Pinpoint the cell where the given text exists, returning its (x, y) midpoint coordinate. 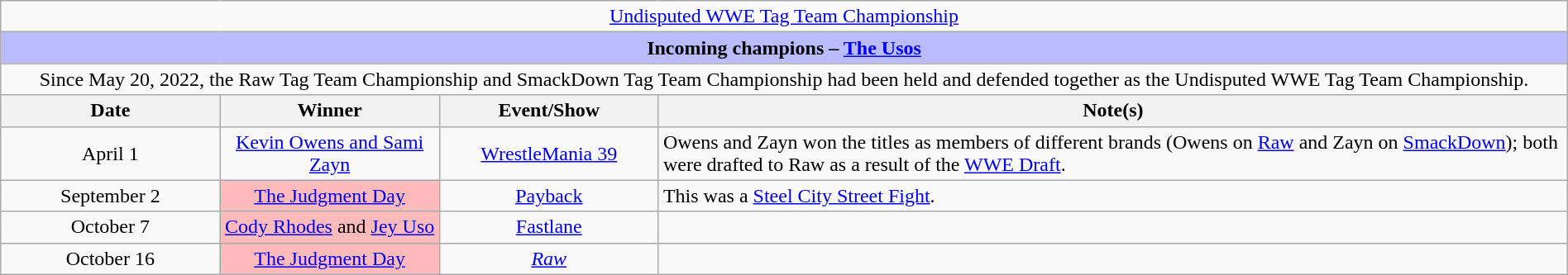
Payback (549, 196)
Winner (329, 111)
Event/Show (549, 111)
Fastlane (549, 227)
Date (111, 111)
October 16 (111, 258)
October 7 (111, 227)
Undisputed WWE Tag Team Championship (784, 17)
Note(s) (1113, 111)
This was a Steel City Street Fight. (1113, 196)
Raw (549, 258)
WrestleMania 39 (549, 154)
Incoming champions – The Usos (784, 48)
Cody Rhodes and Jey Uso (329, 227)
September 2 (111, 196)
April 1 (111, 154)
Kevin Owens and Sami Zayn (329, 154)
